Identify which cell holds the provided text, then report its (x, y) central coordinate. 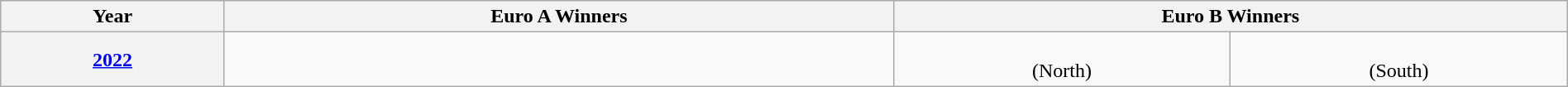
Euro A Winners (559, 17)
(South) (1399, 60)
(North) (1062, 60)
Euro B Winners (1231, 17)
2022 (112, 60)
Year (112, 17)
